Capture the cell that displays the provided text and extract its (X, Y) central coordinate. 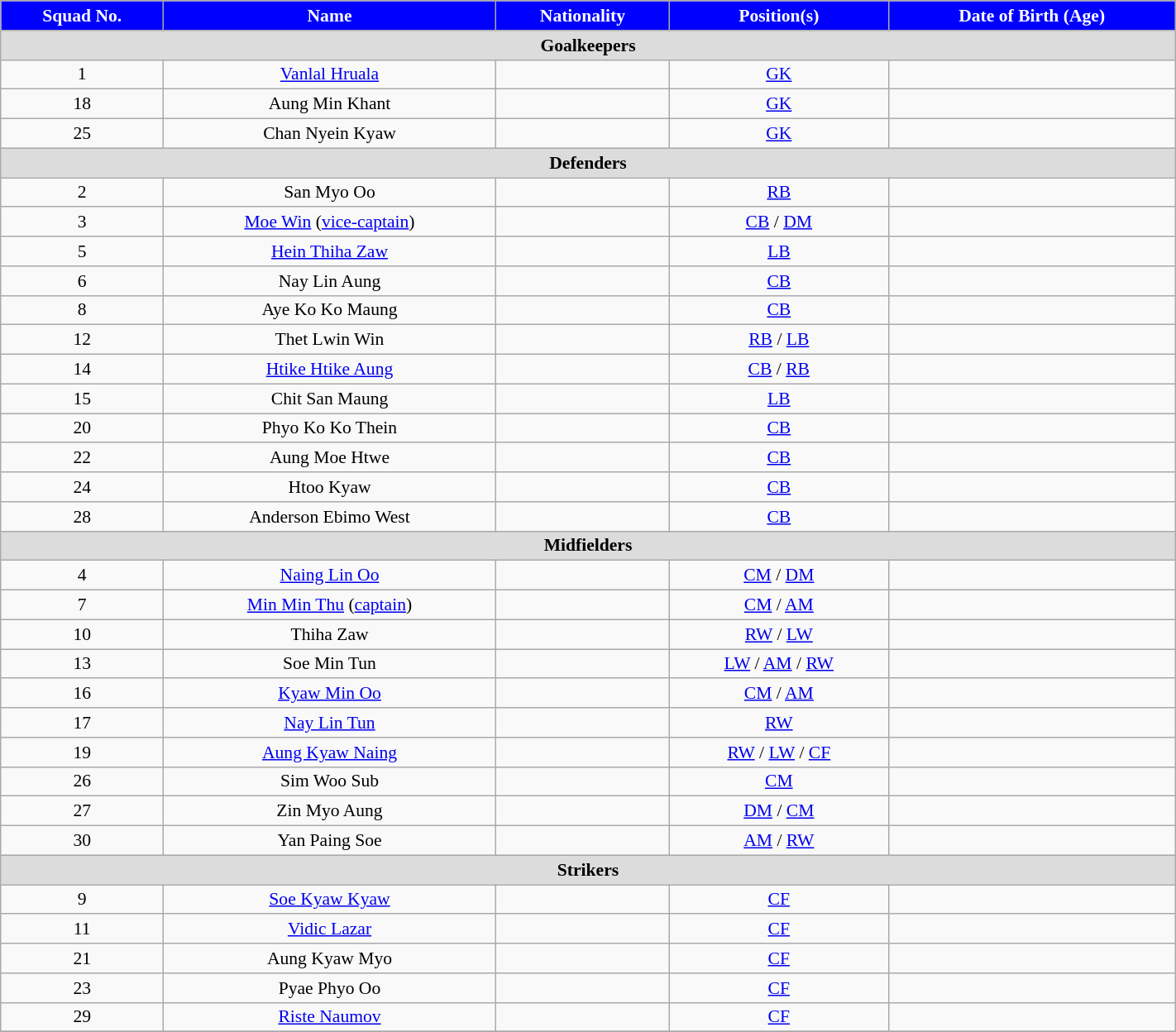
21 (83, 958)
Nay Lin Aung (329, 281)
3 (83, 222)
10 (83, 634)
Date of Birth (Age) (1032, 16)
Squad No. (83, 16)
Riste Naumov (329, 1017)
26 (83, 781)
RW (779, 723)
AM / RW (779, 841)
RW / LW (779, 634)
Sim Woo Sub (329, 781)
20 (83, 428)
23 (83, 988)
Min Min Thu (captain) (329, 605)
Htoo Kyaw (329, 487)
Anderson Ebimo West (329, 517)
Strikers (588, 870)
CM (779, 781)
17 (83, 723)
Vanlal Hruala (329, 74)
7 (83, 605)
CB / RB (779, 370)
Htike Htike Aung (329, 370)
Nationality (582, 16)
Moe Win (vice-captain) (329, 222)
4 (83, 576)
Naing Lin Oo (329, 576)
Midfielders (588, 546)
Kyaw Min Oo (329, 694)
8 (83, 310)
27 (83, 811)
6 (83, 281)
CB / DM (779, 222)
Name (329, 16)
Soe Kyaw Kyaw (329, 900)
2 (83, 193)
Thiha Zaw (329, 634)
19 (83, 752)
Aung Kyaw Naing (329, 752)
22 (83, 458)
Hein Thiha Zaw (329, 251)
Zin Myo Aung (329, 811)
30 (83, 841)
Nay Lin Tun (329, 723)
San Myo Oo (329, 193)
Thet Lwin Win (329, 340)
Soe Min Tun (329, 664)
Vidic Lazar (329, 929)
RW / LW / CF (779, 752)
Position(s) (779, 16)
RB / LB (779, 340)
15 (83, 399)
14 (83, 370)
18 (83, 104)
LW / AM / RW (779, 664)
25 (83, 134)
Defenders (588, 163)
13 (83, 664)
Chit San Maung (329, 399)
9 (83, 900)
28 (83, 517)
12 (83, 340)
Yan Paing Soe (329, 841)
Pyae Phyo Oo (329, 988)
16 (83, 694)
Aung Moe Htwe (329, 458)
24 (83, 487)
11 (83, 929)
Phyo Ko Ko Thein (329, 428)
Aye Ko Ko Maung (329, 310)
Aung Min Khant (329, 104)
1 (83, 74)
Chan Nyein Kyaw (329, 134)
Aung Kyaw Myo (329, 958)
5 (83, 251)
RB (779, 193)
CM / DM (779, 576)
DM / CM (779, 811)
Goalkeepers (588, 45)
29 (83, 1017)
